Return (x, y) of the center of cell containing provided text 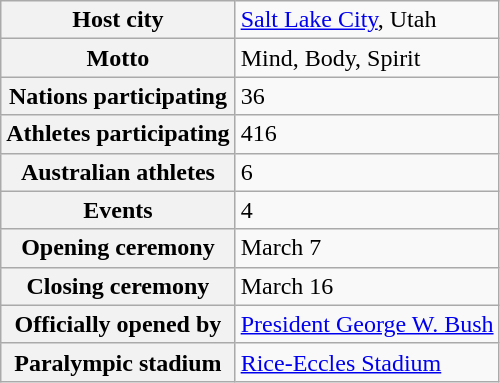
March 16 (367, 286)
Events (118, 210)
Paralympic stadium (118, 362)
6 (367, 172)
March 7 (367, 248)
Australian athletes (118, 172)
Rice-Eccles Stadium (367, 362)
Motto (118, 58)
416 (367, 134)
Host city (118, 20)
Athletes participating (118, 134)
Mind, Body, Spirit (367, 58)
Opening ceremony (118, 248)
4 (367, 210)
Closing ceremony (118, 286)
Officially opened by (118, 324)
Nations participating (118, 96)
President George W. Bush (367, 324)
36 (367, 96)
Salt Lake City, Utah (367, 20)
